Identify which cell holds the provided text, then report its [X, Y] central coordinate. 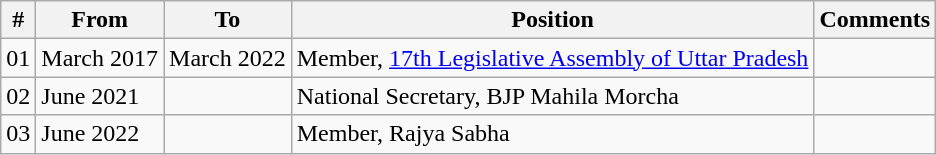
March 2022 [228, 58]
Comments [875, 20]
Position [552, 20]
March 2017 [100, 58]
National Secretary, BJP Mahila Morcha [552, 96]
June 2021 [100, 96]
Member, Rajya Sabha [552, 134]
03 [18, 134]
June 2022 [100, 134]
02 [18, 96]
# [18, 20]
Member, 17th Legislative Assembly of Uttar Pradesh [552, 58]
From [100, 20]
To [228, 20]
01 [18, 58]
